Detect which cell encompasses the target text, then output its [x, y] center coordinate. 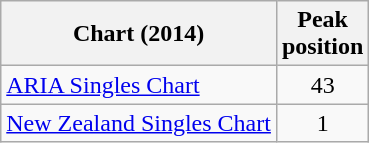
ARIA Singles Chart [139, 85]
Chart (2014) [139, 34]
New Zealand Singles Chart [139, 123]
43 [322, 85]
1 [322, 123]
Peakposition [322, 34]
